Capture the cell that displays the provided text and extract its (x, y) central coordinate. 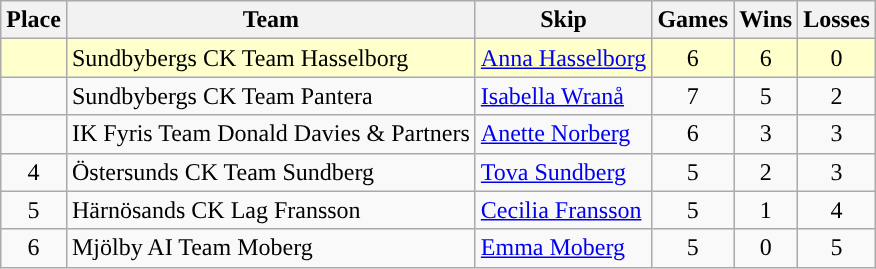
Emma Moberg (564, 248)
Sundbybergs CK Team Pantera (270, 96)
IK Fyris Team Donald Davies & Partners (270, 134)
Place (34, 20)
Isabella Wranå (564, 96)
Östersunds CK Team Sundberg (270, 172)
Anette Norberg (564, 134)
Team (270, 20)
1 (766, 210)
7 (693, 96)
Härnösands CK Lag Fransson (270, 210)
Anna Hasselborg (564, 58)
Cecilia Fransson (564, 210)
Sundbybergs CK Team Hasselborg (270, 58)
Skip (564, 20)
Wins (766, 20)
Losses (837, 20)
Mjölby AI Team Moberg (270, 248)
Games (693, 20)
Tova Sundberg (564, 172)
